Locate the cell with the specified text and output its [X, Y] center coordinate. 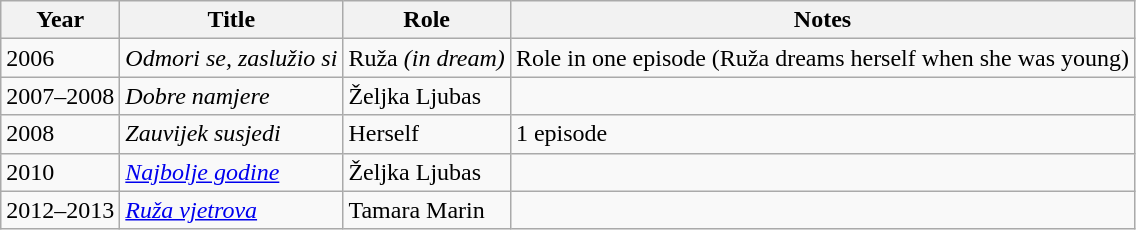
Zauvijek susjedi [232, 134]
Title [232, 20]
1 episode [822, 134]
Notes [822, 20]
2007–2008 [60, 96]
Role in one episode (Ruža dreams herself when she was young) [822, 58]
Najbolje godine [232, 172]
2006 [60, 58]
Ruža (in dream) [426, 58]
2012–2013 [60, 210]
2010 [60, 172]
2008 [60, 134]
Year [60, 20]
Herself [426, 134]
Tamara Marin [426, 210]
Dobre namjere [232, 96]
Odmori se, zaslužio si [232, 58]
Ruža vjetrova [232, 210]
Role [426, 20]
